Return the [X, Y] coordinate for the center point of the cell that contains the specified text.  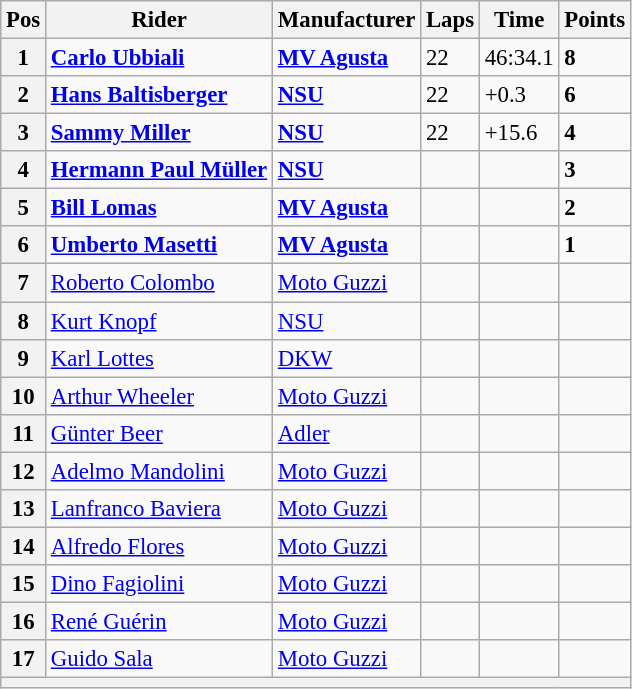
Bill Lomas [160, 208]
Kurt Knopf [160, 321]
Guido Sala [160, 659]
Manufacturer [347, 20]
DKW [347, 358]
Adelmo Mandolini [160, 471]
10 [24, 396]
Hans Baltisberger [160, 95]
Carlo Ubbiali [160, 58]
Laps [450, 20]
5 [24, 208]
Pos [24, 20]
Lanfranco Baviera [160, 509]
7 [24, 283]
Points [594, 20]
Alfredo Flores [160, 546]
Time [519, 20]
Roberto Colombo [160, 283]
15 [24, 584]
Sammy Miller [160, 133]
René Guérin [160, 621]
12 [24, 471]
46:34.1 [519, 58]
+15.6 [519, 133]
+0.3 [519, 95]
Rider [160, 20]
9 [24, 358]
Adler [347, 433]
Umberto Masetti [160, 245]
Günter Beer [160, 433]
Karl Lottes [160, 358]
16 [24, 621]
13 [24, 509]
11 [24, 433]
Dino Fagiolini [160, 584]
14 [24, 546]
Hermann Paul Müller [160, 170]
Arthur Wheeler [160, 396]
17 [24, 659]
